Scan for the cell matching the given text and deliver its [X, Y] coordinate at center. 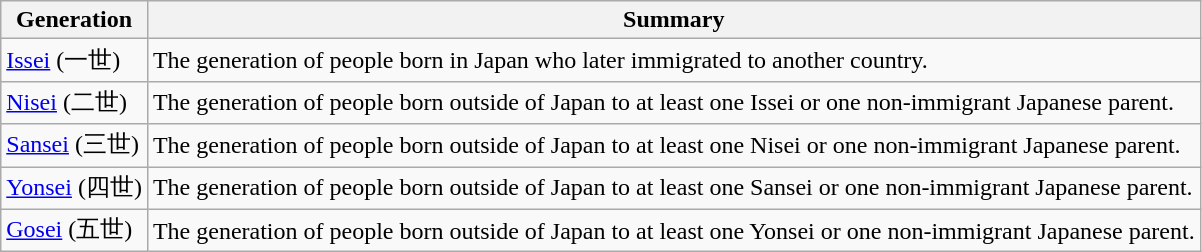
Sansei (三世) [74, 146]
The generation of people born outside of Japan to at least one Yonsei or one non-immigrant Japanese parent. [674, 230]
Yonsei (四世) [74, 188]
Summary [674, 20]
The generation of people born outside of Japan to at least one Issei or one non-immigrant Japanese parent. [674, 102]
Nisei (二世) [74, 102]
Issei (一世) [74, 60]
The generation of people born outside of Japan to at least one Nisei or one non-immigrant Japanese parent. [674, 146]
Gosei (五世) [74, 230]
The generation of people born outside of Japan to at least one Sansei or one non-immigrant Japanese parent. [674, 188]
Generation [74, 20]
The generation of people born in Japan who later immigrated to another country. [674, 60]
